Scan for the cell matching the given text and deliver its [x, y] coordinate at center. 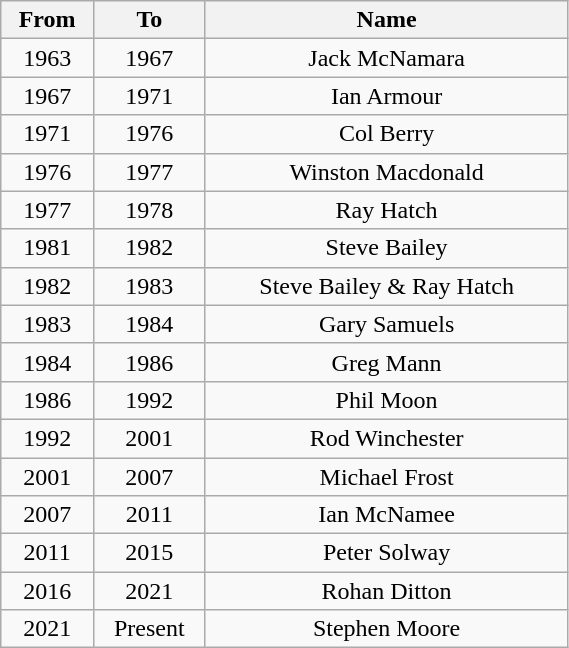
Ray Hatch [386, 210]
Ian McNamee [386, 515]
Present [150, 629]
Winston Macdonald [386, 172]
2016 [48, 591]
Jack McNamara [386, 58]
Rohan Ditton [386, 591]
2015 [150, 553]
Steve Bailey & Ray Hatch [386, 286]
Col Berry [386, 134]
To [150, 20]
1981 [48, 248]
Michael Frost [386, 477]
From [48, 20]
1978 [150, 210]
Phil Moon [386, 400]
Name [386, 20]
Rod Winchester [386, 438]
Gary Samuels [386, 324]
Steve Bailey [386, 248]
Greg Mann [386, 362]
Peter Solway [386, 553]
Ian Armour [386, 96]
Stephen Moore [386, 629]
1963 [48, 58]
